From the cell containing the given text, extract its center point as (X, Y) coordinate. 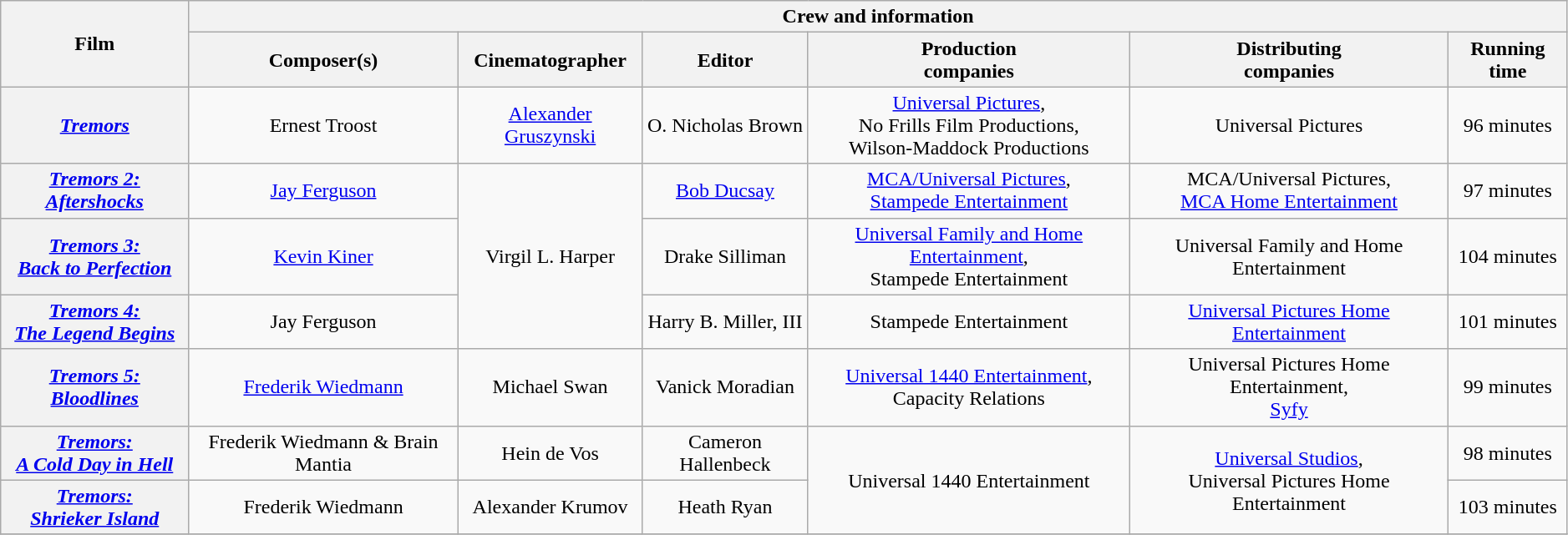
Editor (725, 60)
Tremors: A Cold Day in Hell (95, 452)
Universal Pictures Home Entertainment, Syfy (1290, 387)
Tremors 5: Bloodlines (95, 387)
Film (95, 43)
97 minutes (1507, 190)
101 minutes (1507, 322)
Universal Family and Home Entertainment (1290, 256)
Cinematographer (550, 60)
Tremors: Shrieker Island (95, 507)
99 minutes (1507, 387)
Tremors (95, 125)
Tremors 4: The Legend Begins (95, 322)
Universal 1440 Entertainment, Capacity Relations (969, 387)
Cameron Hallenbeck (725, 452)
Stampede Entertainment (969, 322)
Virgil L. Harper (550, 256)
Universal Family and Home Entertainment, Stampede Entertainment (969, 256)
Drake Silliman (725, 256)
Harry B. Miller, III (725, 322)
Universal 1440 Entertainment (969, 480)
Alexander Gruszynski (550, 125)
Running time (1507, 60)
Hein de Vos (550, 452)
Universal Pictures, No Frills Film Productions, Wilson-Maddock Productions (969, 125)
MCA/Universal Pictures, MCA Home Entertainment (1290, 190)
Distributing companies (1290, 60)
Bob Ducsay (725, 190)
Production companies (969, 60)
Frederik Wiedmann & Brain Mantia (323, 452)
Heath Ryan (725, 507)
Universal Pictures (1290, 125)
103 minutes (1507, 507)
Tremors 3: Back to Perfection (95, 256)
98 minutes (1507, 452)
Tremors 2: Aftershocks (95, 190)
Universal Pictures Home Entertainment (1290, 322)
Crew and information (878, 17)
Ernest Troost (323, 125)
Michael Swan (550, 387)
Kevin Kiner (323, 256)
MCA/Universal Pictures, Stampede Entertainment (969, 190)
Universal Studios, Universal Pictures Home Entertainment (1290, 480)
96 minutes (1507, 125)
O. Nicholas Brown (725, 125)
Vanick Moradian (725, 387)
Composer(s) (323, 60)
Alexander Krumov (550, 507)
104 minutes (1507, 256)
